Search for the cell housing the specified text and yield its (X, Y) center coordinate. 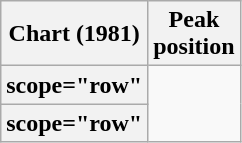
Peakposition (194, 34)
Chart (1981) (74, 34)
